For the text-containing cell, return its midpoint in [x, y] coordinate format. 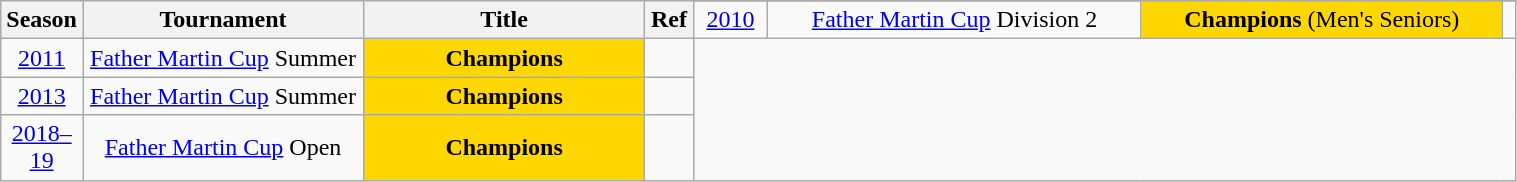
Ref [670, 20]
Father Martin Cup Division 2 [955, 20]
2011 [42, 58]
Season [42, 20]
2018–19 [42, 148]
2010 [730, 20]
Champions (Men's Seniors) [1322, 20]
Father Martin Cup Open [222, 148]
Tournament [222, 20]
Title [504, 20]
2013 [42, 96]
